Provide the (x, y) coordinate of the cell's center where the given text is located.  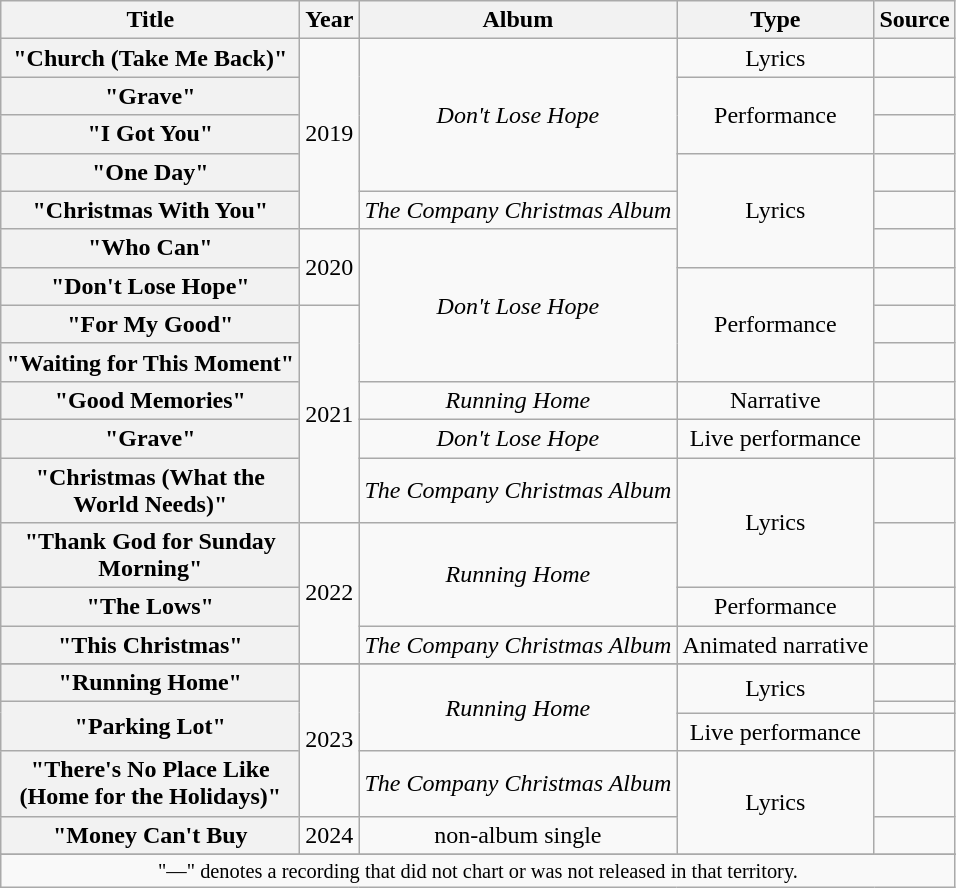
"—" denotes a recording that did not chart or was not released in that territory. (478, 871)
Title (150, 20)
"Money Can't Buy (150, 835)
"Parking Lot" (150, 726)
Source (914, 20)
"This Christmas" (150, 645)
"There's No Place Like (Home for the Holidays)" (150, 784)
2021 (330, 414)
"Running Home" (150, 683)
2019 (330, 134)
"For My Good" (150, 324)
2022 (330, 594)
2020 (330, 267)
"The Lows" (150, 607)
non-album single (518, 835)
"One Day" (150, 172)
"Christmas With You" (150, 210)
"Church (Take Me Back)" (150, 58)
"I Got You" (150, 134)
2023 (330, 740)
Animated narrative (776, 645)
Narrative (776, 400)
"Waiting for This Moment" (150, 362)
2024 (330, 835)
"Good Memories" (150, 400)
Type (776, 20)
"Christmas (What the World Needs)" (150, 490)
Album (518, 20)
Year (330, 20)
"Thank God for Sunday Morning" (150, 556)
"Don't Lose Hope" (150, 286)
"Who Can" (150, 248)
